Detect which cell encompasses the target text, then output its [x, y] center coordinate. 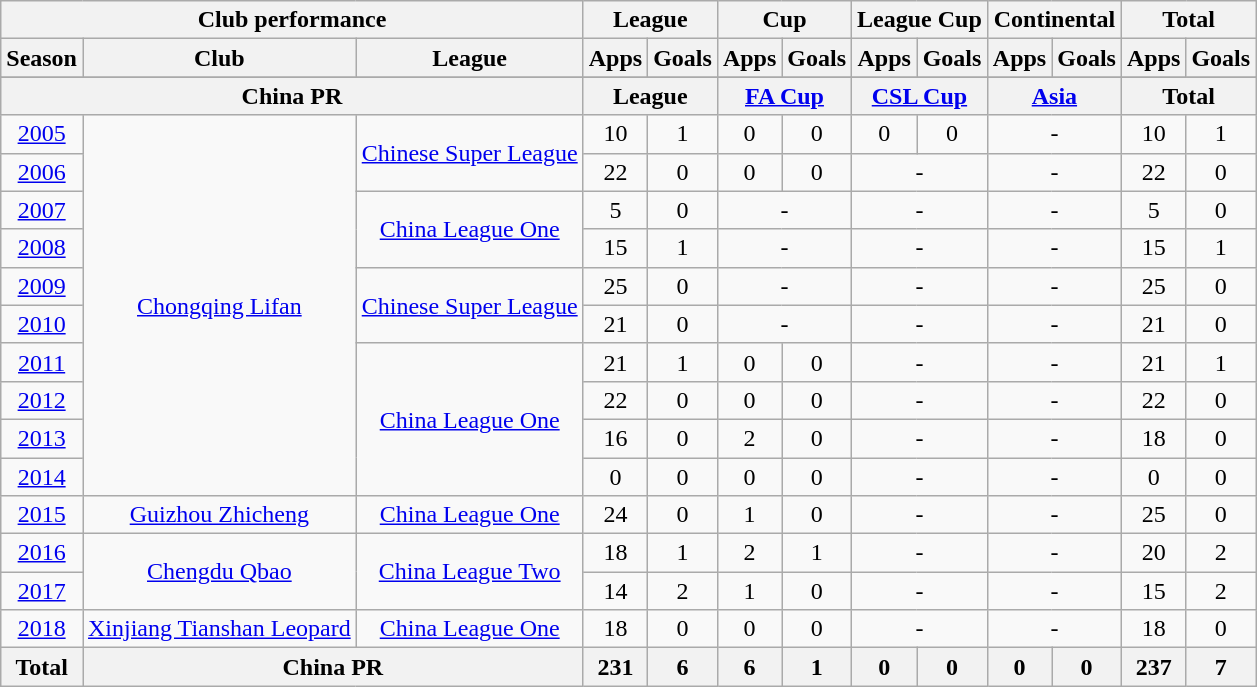
China League Two [470, 572]
16 [615, 438]
Asia [1054, 96]
Cup [784, 20]
2017 [42, 591]
231 [615, 667]
CSL Cup [920, 96]
Club [219, 58]
2007 [42, 210]
20 [1153, 553]
2005 [42, 134]
Chongqing Lifan [219, 306]
237 [1153, 667]
Xinjiang Tianshan Leopard [219, 629]
Club performance [292, 20]
2018 [42, 629]
Continental [1054, 20]
2011 [42, 362]
2015 [42, 515]
2016 [42, 553]
2006 [42, 172]
14 [615, 591]
2013 [42, 438]
Chengdu Qbao [219, 572]
Guizhou Zhicheng [219, 515]
2008 [42, 248]
7 [1221, 667]
24 [615, 515]
League Cup [920, 20]
2009 [42, 286]
FA Cup [784, 96]
Season [42, 58]
2014 [42, 477]
2010 [42, 324]
2012 [42, 400]
